Pinpoint the cell where the given text exists, returning its [x, y] midpoint coordinate. 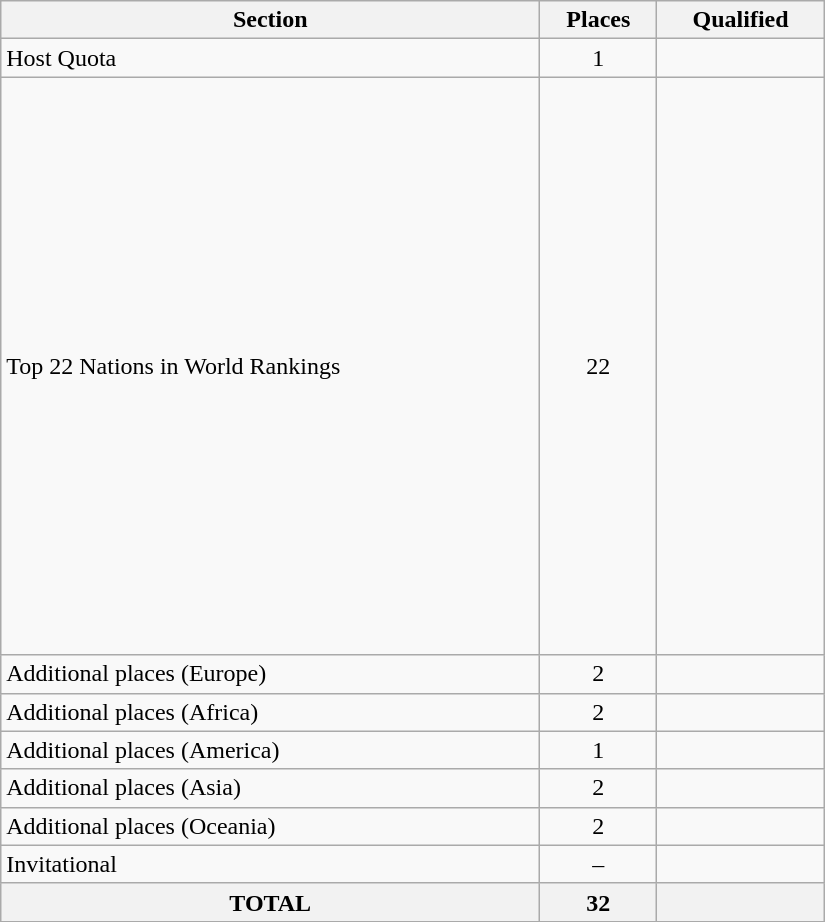
Additional places (America) [270, 750]
Additional places (Asia) [270, 788]
Qualified [740, 20]
Additional places (Africa) [270, 712]
22 [598, 366]
Host Quota [270, 58]
Invitational [270, 864]
– [598, 864]
Top 22 Nations in World Rankings [270, 366]
TOTAL [270, 902]
Additional places (Oceania) [270, 826]
Section [270, 20]
Additional places (Europe) [270, 674]
Places [598, 20]
32 [598, 902]
